Capture the cell that displays the provided text and extract its [X, Y] central coordinate. 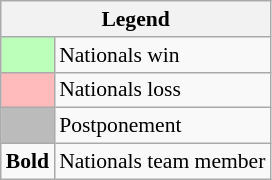
Nationals team member [162, 162]
Nationals loss [162, 90]
Nationals win [162, 55]
Legend [136, 19]
Postponement [162, 126]
Bold [28, 162]
